Extract the [X, Y] coordinate from the center of the cell holding the provided text.  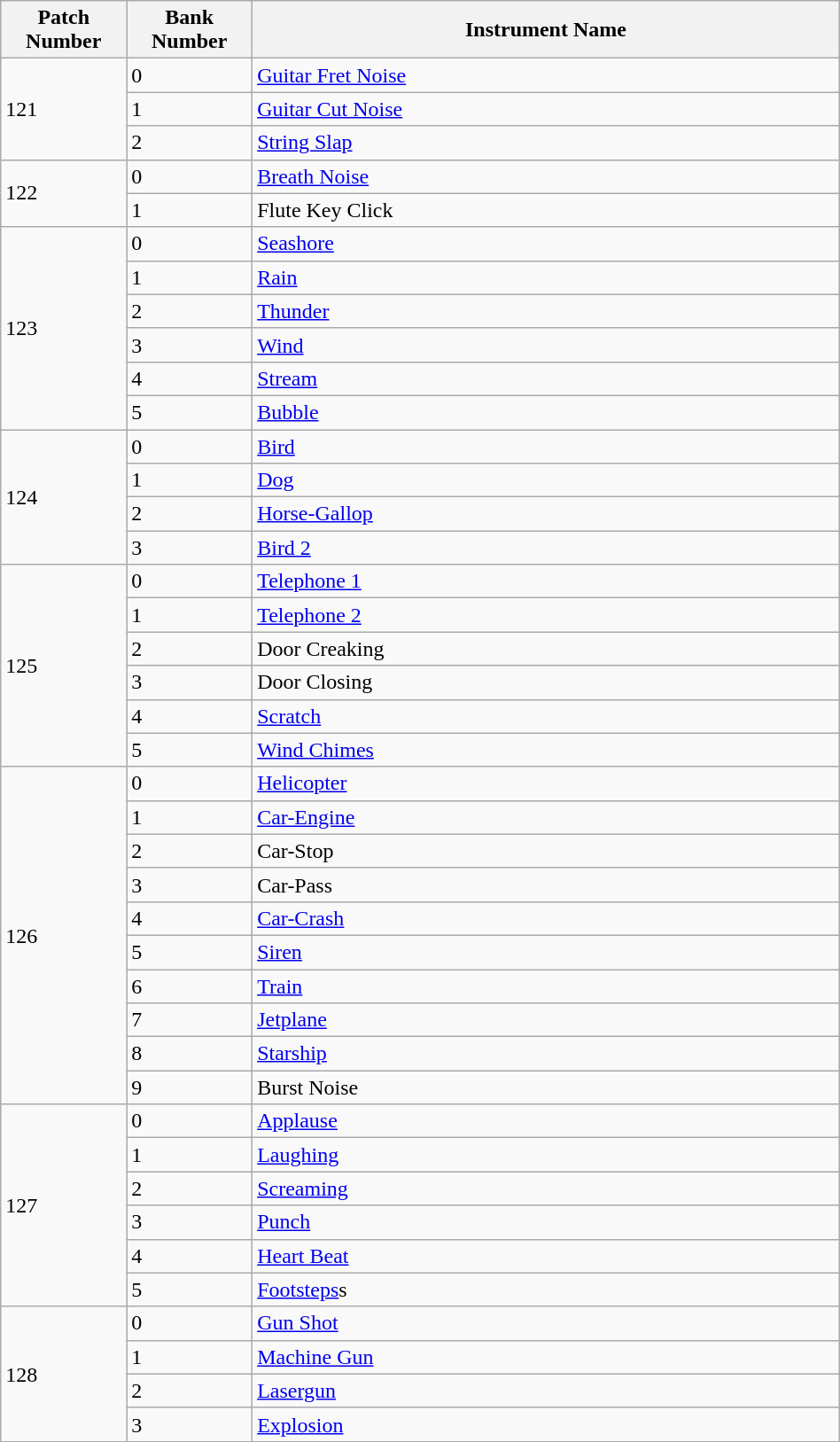
Lasergun [546, 1391]
8 [190, 1054]
Starship [546, 1054]
124 [64, 496]
6 [190, 986]
Breath Noise [546, 176]
Burst Noise [546, 1087]
Gun Shot [546, 1323]
7 [190, 1020]
Bird [546, 446]
Helicopter [546, 783]
Punch [546, 1222]
Wind [546, 345]
Wind Chimes [546, 750]
Thunder [546, 311]
121 [64, 109]
Instrument Name [546, 30]
Door Closing [546, 682]
123 [64, 328]
Telephone 2 [546, 615]
Patch Number [64, 30]
9 [190, 1087]
Bird 2 [546, 548]
Explosion [546, 1424]
Car-Engine [546, 817]
Door Creaking [546, 649]
Rain [546, 277]
Car-Crash [546, 918]
Applause [546, 1121]
Car-Stop [546, 851]
Machine Gun [546, 1357]
Train [546, 986]
Bubble [546, 412]
Jetplane [546, 1020]
Siren [546, 952]
127 [64, 1205]
Scratch [546, 716]
Seashore [546, 244]
Guitar Cut Noise [546, 109]
Footstepss [546, 1290]
Bank Number [190, 30]
Telephone 1 [546, 581]
Stream [546, 378]
Car-Pass [546, 885]
Horse-Gallop [546, 514]
125 [64, 666]
String Slap [546, 143]
Heart Beat [546, 1256]
Guitar Fret Noise [546, 75]
122 [64, 193]
126 [64, 936]
Laughing [546, 1155]
Screaming [546, 1189]
128 [64, 1374]
Dog [546, 480]
Flute Key Click [546, 210]
